From the cell containing the given text, extract its center point as (x, y) coordinate. 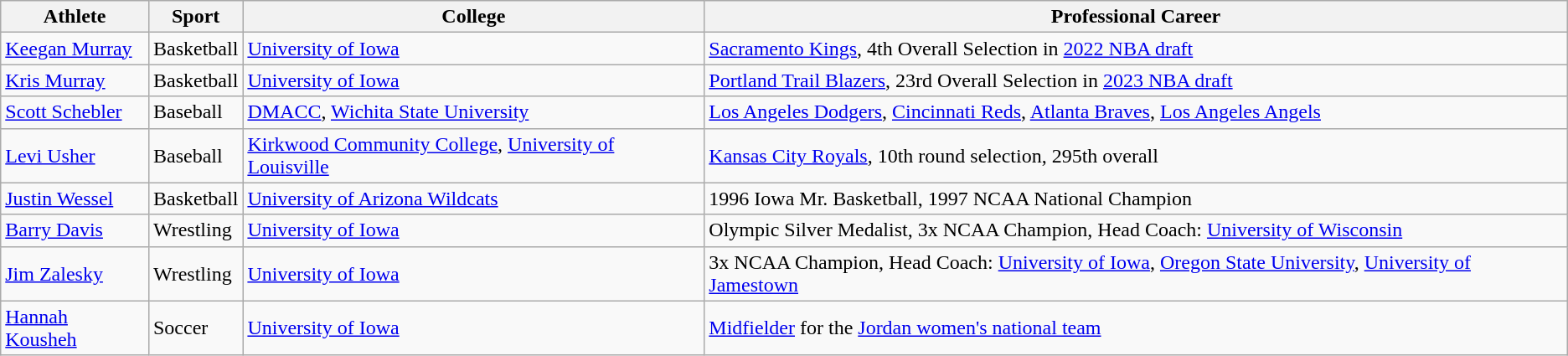
Sport (195, 17)
Soccer (195, 328)
Sacramento Kings, 4th Overall Selection in 2022 NBA draft (1136, 49)
Kansas City Royals, 10th round selection, 295th overall (1136, 156)
1996 Iowa Mr. Basketball, 1997 NCAA National Champion (1136, 199)
Jim Zalesky (75, 273)
Los Angeles Dodgers, Cincinnati Reds, Atlanta Braves, Los Angeles Angels (1136, 112)
Levi Usher (75, 156)
Kirkwood Community College, University of Louisville (474, 156)
Hannah Kousheh (75, 328)
Barry Davis (75, 230)
College (474, 17)
DMACC, Wichita State University (474, 112)
Athlete (75, 17)
Kris Murray (75, 80)
Professional Career (1136, 17)
Olympic Silver Medalist, 3x NCAA Champion, Head Coach: University of Wisconsin (1136, 230)
Justin Wessel (75, 199)
Portland Trail Blazers, 23rd Overall Selection in 2023 NBA draft (1136, 80)
Scott Schebler (75, 112)
3x NCAA Champion, Head Coach: University of Iowa, Oregon State University, University of Jamestown (1136, 273)
University of Arizona Wildcats (474, 199)
Midfielder for the Jordan women's national team (1136, 328)
Keegan Murray (75, 49)
